Scan for the cell matching the given text and deliver its [x, y] coordinate at center. 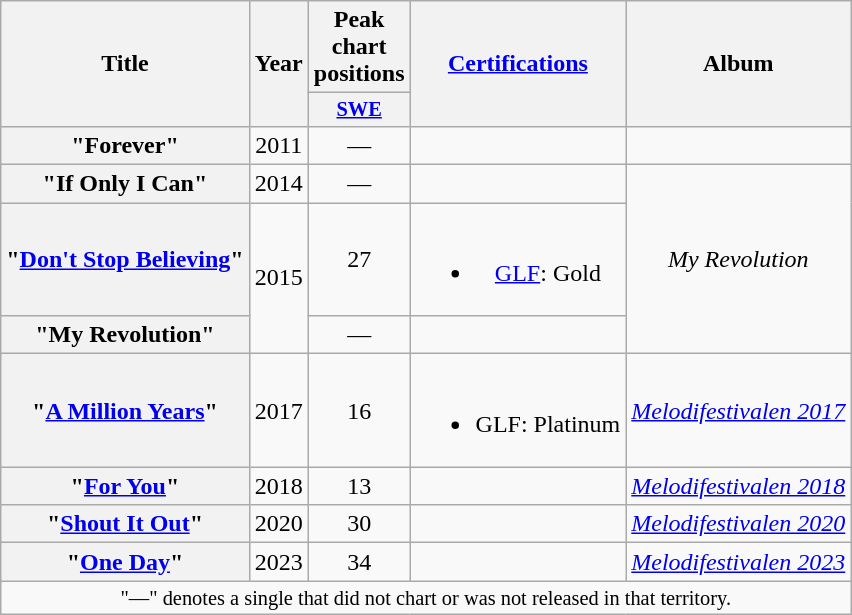
Title [125, 64]
Peak chart positions [359, 47]
Certifications [518, 64]
2018 [278, 486]
2015 [278, 278]
27 [359, 260]
Melodifestivalen 2018 [738, 486]
Melodifestivalen 2017 [738, 410]
13 [359, 486]
GLF: Platinum [518, 410]
"—" denotes a single that did not chart or was not released in that territory. [426, 598]
2023 [278, 562]
16 [359, 410]
"Shout It Out" [125, 524]
30 [359, 524]
2017 [278, 410]
2014 [278, 184]
"My Revolution" [125, 335]
GLF: Gold [518, 260]
SWE [359, 110]
Melodifestivalen 2023 [738, 562]
"If Only I Can" [125, 184]
"For You" [125, 486]
Album [738, 64]
"One Day" [125, 562]
2020 [278, 524]
"Don't Stop Believing" [125, 260]
My Revolution [738, 260]
"Forever" [125, 145]
Melodifestivalen 2020 [738, 524]
Year [278, 64]
2011 [278, 145]
34 [359, 562]
"A Million Years" [125, 410]
